Determine the [x, y] coordinate at the center of the cell enclosing the given text.  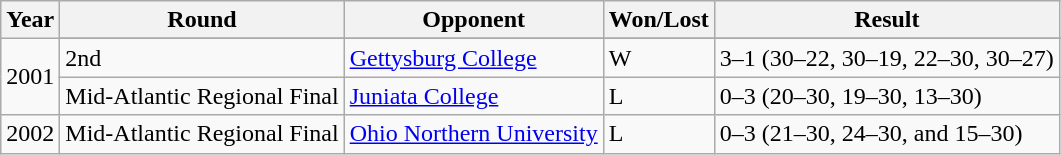
0–3 (21–30, 24–30, and 15–30) [886, 134]
Gettysburg College [474, 58]
Juniata College [474, 96]
Ohio Northern University [474, 134]
2002 [30, 134]
2nd [202, 58]
Opponent [474, 20]
3–1 (30–22, 30–19, 22–30, 30–27) [886, 58]
Year [30, 20]
Result [886, 20]
Round [202, 20]
W [658, 58]
Won/Lost [658, 20]
0–3 (20–30, 19–30, 13–30) [886, 96]
2001 [30, 77]
